Identify which cell holds the provided text, then report its (x, y) central coordinate. 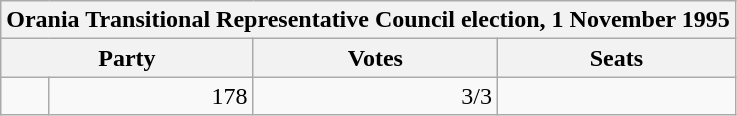
Seats (617, 58)
Orania Transitional Representative Council election, 1 November 1995 (368, 20)
Votes (375, 58)
3/3 (375, 96)
Party (127, 58)
178 (151, 96)
